Search for the cell housing the specified text and yield its [X, Y] center coordinate. 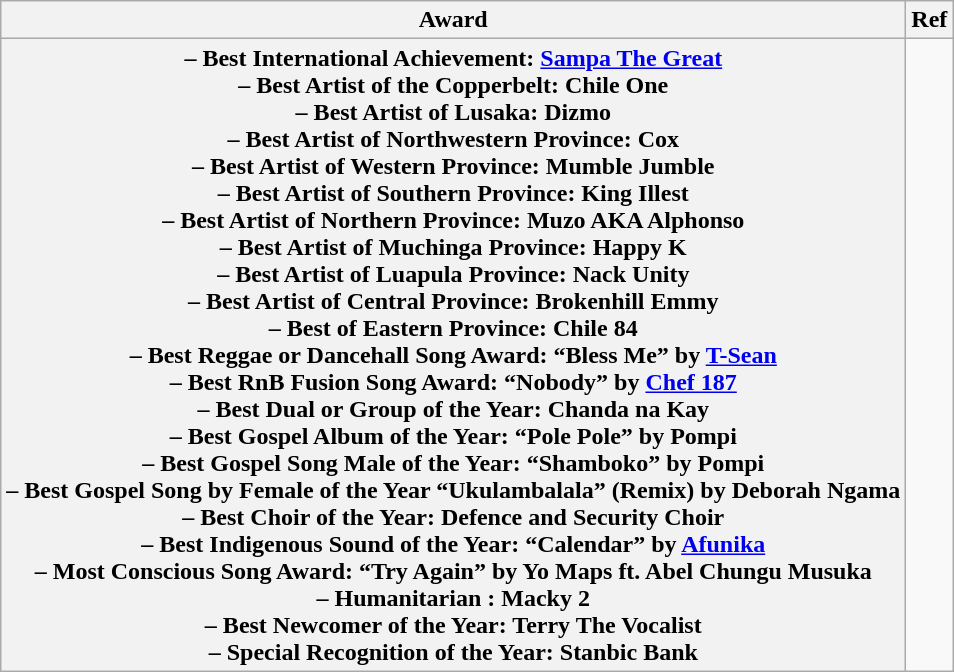
Ref [930, 20]
Award [454, 20]
